Locate the cell with the specified text and output its (x, y) center coordinate. 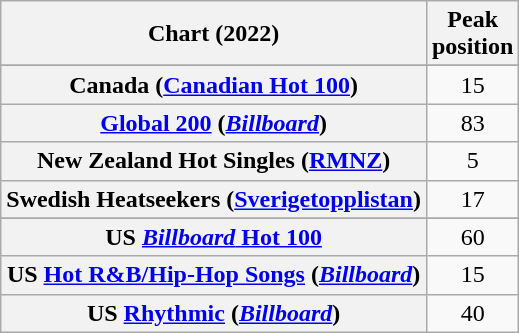
83 (472, 123)
US Rhythmic (Billboard) (214, 313)
5 (472, 161)
Peakposition (472, 34)
Chart (2022) (214, 34)
17 (472, 199)
US Billboard Hot 100 (214, 237)
40 (472, 313)
Canada (Canadian Hot 100) (214, 85)
US Hot R&B/Hip-Hop Songs (Billboard) (214, 275)
New Zealand Hot Singles (RMNZ) (214, 161)
60 (472, 237)
Global 200 (Billboard) (214, 123)
Swedish Heatseekers (Sverigetopplistan) (214, 199)
